Capture the cell that displays the provided text and extract its [X, Y] central coordinate. 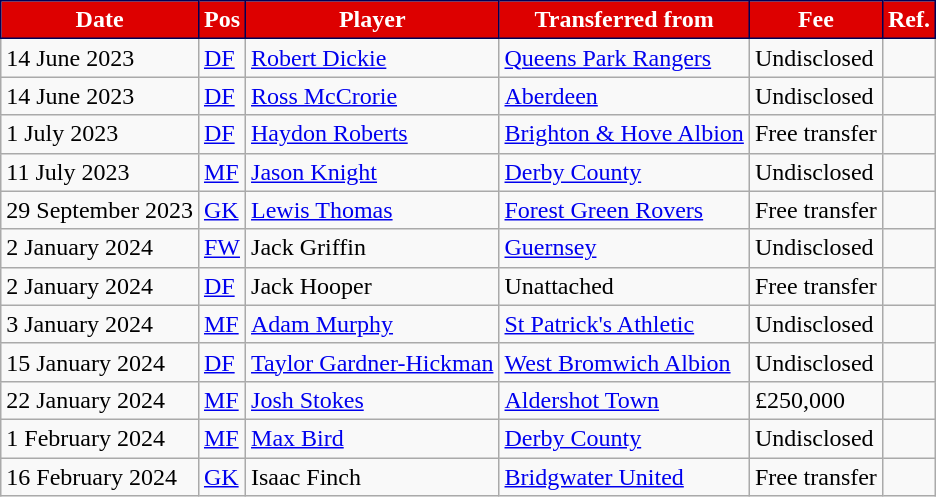
Fee [816, 20]
Max Bird [372, 438]
Taylor Gardner-Hickman [372, 362]
Transferred from [624, 20]
11 July 2023 [100, 172]
Bridgwater United [624, 477]
Robert Dickie [372, 58]
Adam Murphy [372, 324]
St Patrick's Athletic [624, 324]
Jack Griffin [372, 248]
Aldershot Town [624, 400]
Jason Knight [372, 172]
Ross McCrorie [372, 96]
Haydon Roberts [372, 134]
16 February 2024 [100, 477]
Josh Stokes [372, 400]
Unattached [624, 286]
Jack Hooper [372, 286]
Isaac Finch [372, 477]
FW [222, 248]
15 January 2024 [100, 362]
1 July 2023 [100, 134]
Date [100, 20]
1 February 2024 [100, 438]
29 September 2023 [100, 210]
3 January 2024 [100, 324]
Brighton & Hove Albion [624, 134]
Player [372, 20]
£250,000 [816, 400]
West Bromwich Albion [624, 362]
Lewis Thomas [372, 210]
Queens Park Rangers [624, 58]
Guernsey [624, 248]
22 January 2024 [100, 400]
Aberdeen [624, 96]
Forest Green Rovers [624, 210]
Pos [222, 20]
Ref. [908, 20]
